Capture the cell that displays the provided text and extract its [x, y] central coordinate. 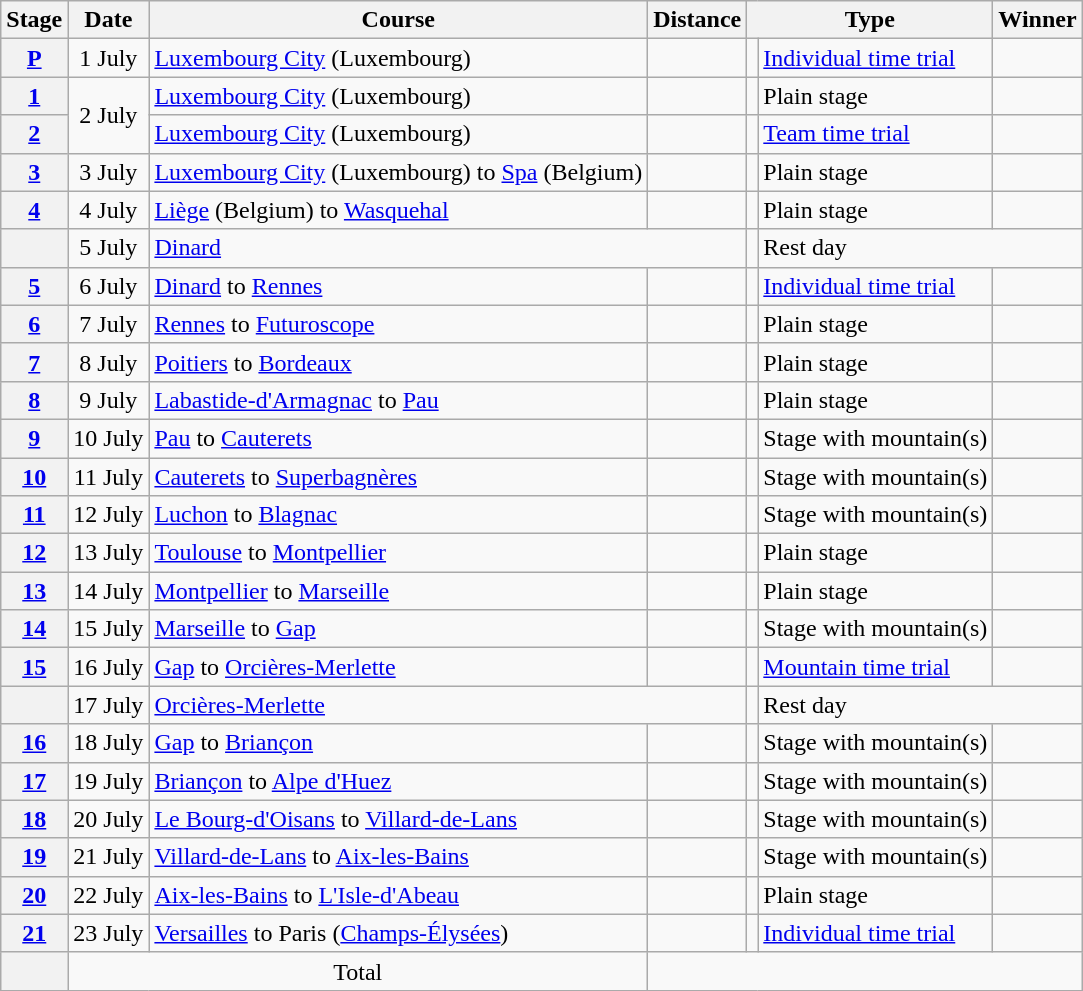
Type [870, 20]
1 July [108, 58]
Briançon to Alpe d'Huez [398, 781]
Cauterets to Superbagnères [398, 477]
3 [34, 172]
Mountain time trial [876, 667]
Versailles to Paris (Champs-Élysées) [398, 933]
9 [34, 438]
23 July [108, 933]
Villard-de-Lans to Aix-les-Bains [398, 857]
Montpellier to Marseille [398, 591]
14 July [108, 591]
4 July [108, 210]
Labastide-d'Armagnac to Pau [398, 400]
21 July [108, 857]
Luchon to Blagnac [398, 515]
Gap to Briançon [398, 743]
16 July [108, 667]
Distance [698, 20]
Stage [34, 20]
Winner [1038, 20]
Dinard [448, 248]
2 [34, 134]
14 [34, 629]
5 July [108, 248]
Team time trial [876, 134]
18 [34, 819]
Gap to Orcières-Merlette [398, 667]
Liège (Belgium) to Wasquehal [398, 210]
Course [398, 20]
Rennes to Futuroscope [398, 324]
6 [34, 324]
11 July [108, 477]
Toulouse to Montpellier [398, 553]
10 July [108, 438]
4 [34, 210]
7 [34, 362]
9 July [108, 400]
Aix-les-Bains to L'Isle-d'Abeau [398, 895]
Marseille to Gap [398, 629]
19 July [108, 781]
22 July [108, 895]
Dinard to Rennes [398, 286]
Pau to Cauterets [398, 438]
16 [34, 743]
20 [34, 895]
6 July [108, 286]
Total [358, 971]
8 [34, 400]
2 July [108, 115]
7 July [108, 324]
17 [34, 781]
11 [34, 515]
13 [34, 591]
12 July [108, 515]
1 [34, 96]
19 [34, 857]
3 July [108, 172]
Le Bourg-d'Oisans to Villard-de-Lans [398, 819]
5 [34, 286]
13 July [108, 553]
8 July [108, 362]
15 [34, 667]
10 [34, 477]
18 July [108, 743]
P [34, 58]
20 July [108, 819]
Orcières-Merlette [448, 705]
17 July [108, 705]
15 July [108, 629]
12 [34, 553]
21 [34, 933]
Date [108, 20]
Luxembourg City (Luxembourg) to Spa (Belgium) [398, 172]
Poitiers to Bordeaux [398, 362]
